Find where the given text appears and provide that cell's center as [x, y] coordinate. 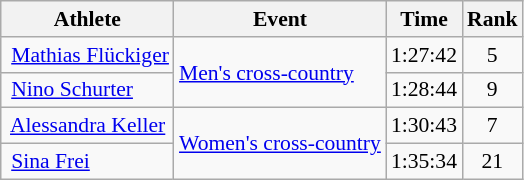
1:35:34 [424, 162]
Mathias Flückiger [88, 55]
Rank [492, 19]
Alessandra Keller [88, 126]
Athlete [88, 19]
1:30:43 [424, 126]
7 [492, 126]
1:27:42 [424, 55]
21 [492, 162]
9 [492, 90]
5 [492, 55]
Women's cross-country [280, 144]
Event [280, 19]
Nino Schurter [88, 90]
1:28:44 [424, 90]
Sina Frei [88, 162]
Men's cross-country [280, 72]
Time [424, 19]
